Capture the cell that displays the provided text and extract its [X, Y] central coordinate. 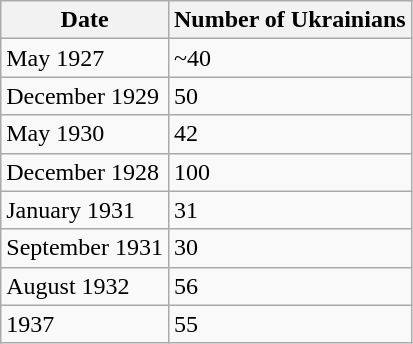
December 1928 [85, 172]
50 [290, 96]
55 [290, 324]
Date [85, 20]
September 1931 [85, 248]
May 1930 [85, 134]
100 [290, 172]
August 1932 [85, 286]
~40 [290, 58]
42 [290, 134]
December 1929 [85, 96]
Number of Ukrainians [290, 20]
31 [290, 210]
May 1927 [85, 58]
30 [290, 248]
1937 [85, 324]
56 [290, 286]
January 1931 [85, 210]
